Return (X, Y) of the center of cell containing provided text 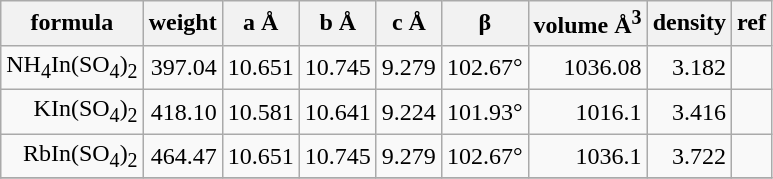
KIn(SO4)2 (72, 112)
3.416 (689, 112)
NH4In(SO4)2 (72, 67)
464.47 (182, 156)
9.224 (408, 112)
1036.08 (588, 67)
397.04 (182, 67)
formula (72, 24)
c Å (408, 24)
10.641 (338, 112)
density (689, 24)
418.10 (182, 112)
b Å (338, 24)
a Å (260, 24)
1016.1 (588, 112)
β (484, 24)
RbIn(SO4)2 (72, 156)
weight (182, 24)
10.581 (260, 112)
ref (752, 24)
volume Å3 (588, 24)
3.722 (689, 156)
3.182 (689, 67)
1036.1 (588, 156)
101.93° (484, 112)
